For the text-containing cell, return its midpoint in [x, y] coordinate format. 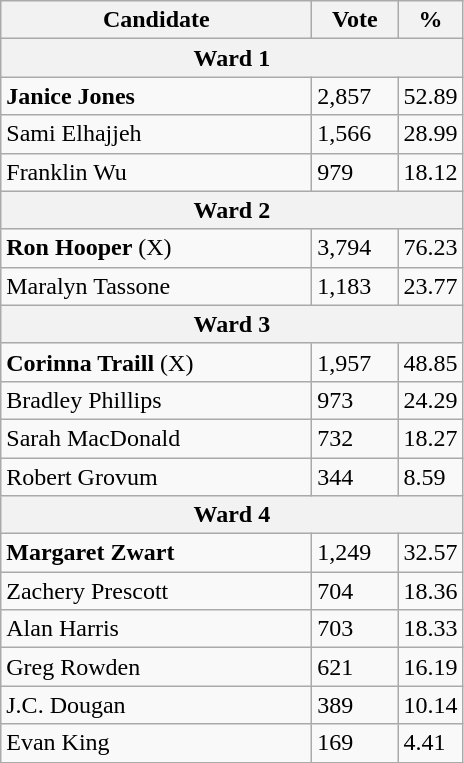
169 [355, 743]
Ward 1 [232, 58]
1,249 [355, 553]
3,794 [355, 248]
52.89 [430, 96]
18.33 [430, 629]
Franklin Wu [156, 172]
23.77 [430, 286]
48.85 [430, 362]
Robert Grovum [156, 477]
Maralyn Tassone [156, 286]
1,183 [355, 286]
973 [355, 400]
18.36 [430, 591]
979 [355, 172]
16.19 [430, 667]
Evan King [156, 743]
J.C. Dougan [156, 705]
Candidate [156, 20]
4.41 [430, 743]
344 [355, 477]
% [430, 20]
Sami Elhajjeh [156, 134]
8.59 [430, 477]
Ward 4 [232, 515]
Janice Jones [156, 96]
Greg Rowden [156, 667]
Sarah MacDonald [156, 438]
621 [355, 667]
1,566 [355, 134]
732 [355, 438]
Ron Hooper (X) [156, 248]
Bradley Phillips [156, 400]
18.27 [430, 438]
704 [355, 591]
703 [355, 629]
28.99 [430, 134]
2,857 [355, 96]
18.12 [430, 172]
10.14 [430, 705]
Margaret Zwart [156, 553]
389 [355, 705]
32.57 [430, 553]
24.29 [430, 400]
1,957 [355, 362]
Corinna Traill (X) [156, 362]
Alan Harris [156, 629]
Vote [355, 20]
76.23 [430, 248]
Ward 3 [232, 324]
Zachery Prescott [156, 591]
Ward 2 [232, 210]
